Identify which cell holds the provided text, then report its [x, y] central coordinate. 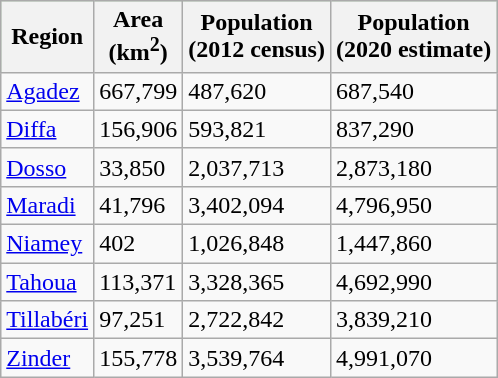
3,539,764 [257, 358]
Tahoua [48, 282]
1,026,848 [257, 244]
156,906 [138, 129]
4,991,070 [413, 358]
Area (km2) [138, 37]
41,796 [138, 205]
Population(2020 estimate) [413, 37]
Niamey [48, 244]
97,251 [138, 320]
687,540 [413, 91]
2,873,180 [413, 167]
33,850 [138, 167]
2,037,713 [257, 167]
593,821 [257, 129]
Maradi [48, 205]
Diffa [48, 129]
1,447,860 [413, 244]
667,799 [138, 91]
3,328,365 [257, 282]
402 [138, 244]
Zinder [48, 358]
837,290 [413, 129]
4,796,950 [413, 205]
Tillabéri [48, 320]
Agadez [48, 91]
2,722,842 [257, 320]
Region [48, 37]
4,692,990 [413, 282]
Population (2012 census) [257, 37]
3,402,094 [257, 205]
113,371 [138, 282]
155,778 [138, 358]
3,839,210 [413, 320]
Dosso [48, 167]
487,620 [257, 91]
